Locate the cell with the specified text and output its [X, Y] center coordinate. 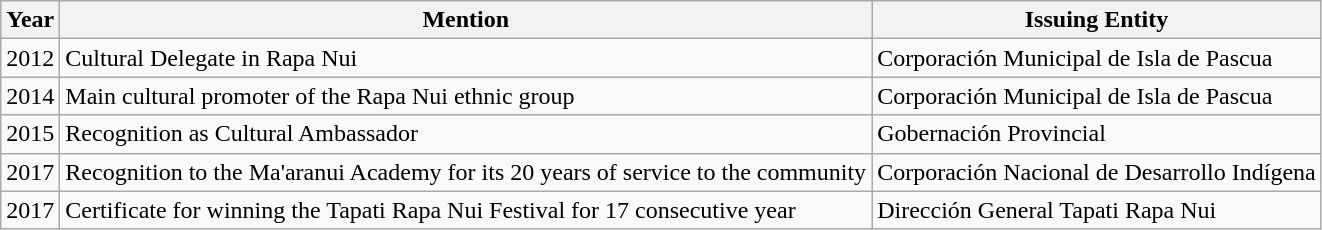
Recognition as Cultural Ambassador [466, 134]
Certificate for winning the Tapati Rapa Nui Festival for 17 consecutive year [466, 210]
2015 [30, 134]
Recognition to the Ma'aranui Academy for its 20 years of service to the community [466, 172]
2014 [30, 96]
Mention [466, 20]
Year [30, 20]
Dirección General Tapati Rapa Nui [1097, 210]
2012 [30, 58]
Gobernación Provincial [1097, 134]
Main cultural promoter of the Rapa Nui ethnic group [466, 96]
Issuing Entity [1097, 20]
Corporación Nacional de Desarrollo Indígena [1097, 172]
Cultural Delegate in Rapa Nui [466, 58]
